Capture the cell that displays the provided text and extract its (x, y) central coordinate. 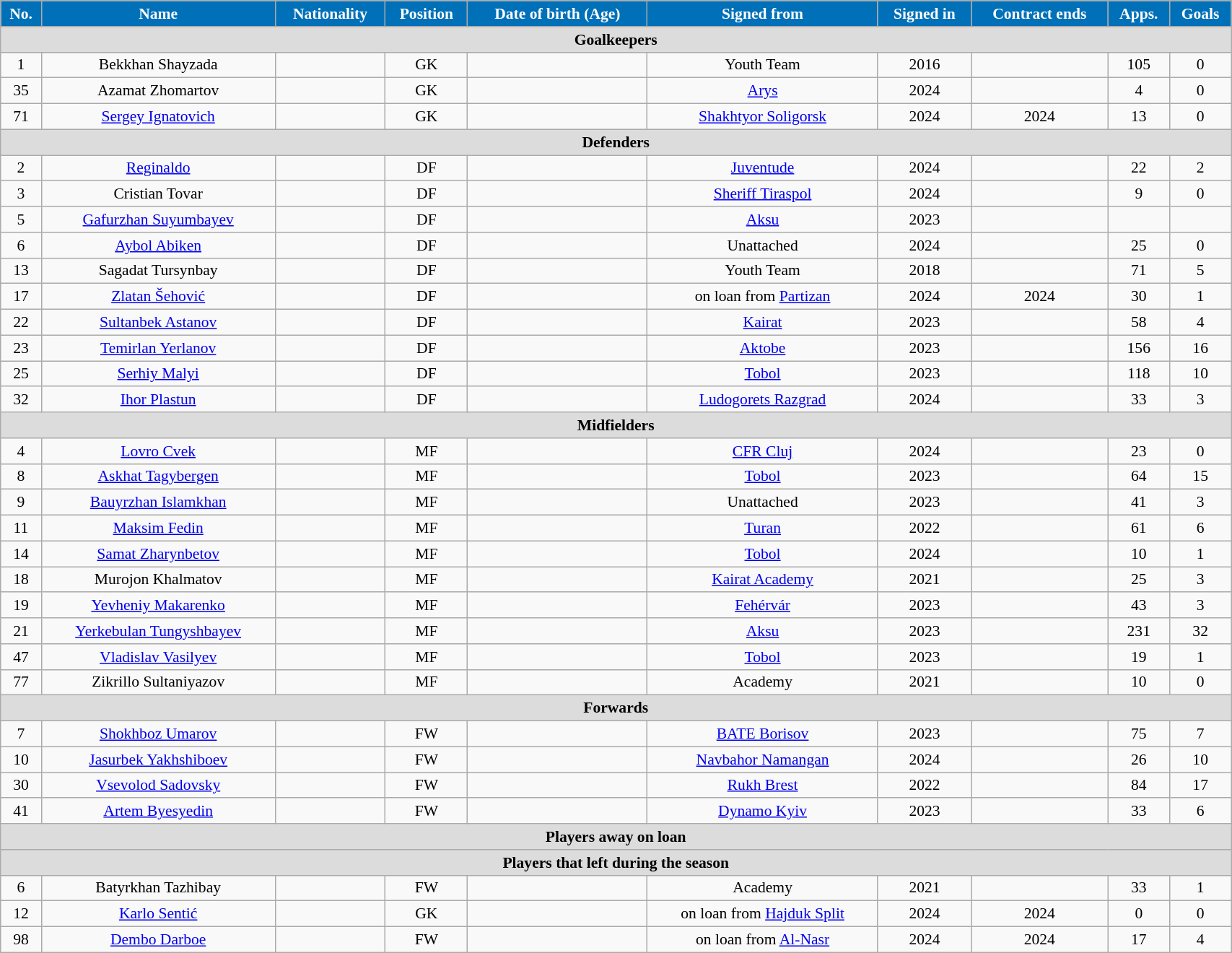
Sagadat Tursynbay (158, 271)
on loan from Hajduk Split (762, 914)
105 (1139, 65)
Midfielders (616, 425)
Juventude (762, 168)
on loan from Partizan (762, 297)
Serhiy Malyi (158, 374)
Jasurbek Yakhshiboev (158, 760)
Navbahor Namangan (762, 760)
Yerkebulan Tungyshbayev (158, 631)
Lovro Cvek (158, 451)
Goalkeepers (616, 40)
Contract ends (1039, 14)
Ludogorets Razgrad (762, 400)
Apps. (1139, 14)
15 (1201, 476)
Karlo Sentić (158, 914)
Ihor Plastun (158, 400)
Fehérvár (762, 606)
98 (22, 940)
Zlatan Šehović (158, 297)
Aybol Abiken (158, 245)
231 (1139, 631)
Turan (762, 528)
Maksim Fedin (158, 528)
35 (22, 91)
BATE Borisov (762, 734)
2016 (924, 65)
Forwards (616, 708)
Shokhboz Umarov (158, 734)
18 (22, 580)
118 (1139, 374)
Bekkhan Shayzada (158, 65)
Signed from (762, 14)
Defenders (616, 142)
14 (22, 554)
58 (1139, 323)
CFR Cluj (762, 451)
Artem Byesyedin (158, 811)
Yevheniy Makarenko (158, 606)
43 (1139, 606)
Vladislav Vasilyev (158, 657)
Vsevolod Sadovsky (158, 786)
8 (22, 476)
Aktobe (762, 348)
Temirlan Yerlanov (158, 348)
Murojon Khalmatov (158, 580)
Askhat Tagybergen (158, 476)
Name (158, 14)
No. (22, 14)
12 (22, 914)
2018 (924, 271)
Batyrkhan Tazhibay (158, 888)
Azamat Zhomartov (158, 91)
Players that left during the season (616, 863)
26 (1139, 760)
75 (1139, 734)
Position (427, 14)
84 (1139, 786)
Sergey Ignatovich (158, 117)
Goals (1201, 14)
Bauyrzhan Islamkhan (158, 502)
21 (22, 631)
Arys (762, 91)
Samat Zharynbetov (158, 554)
Shakhtyor Soligorsk (762, 117)
Date of birth (Age) (557, 14)
Sheriff Tiraspol (762, 194)
Gafurzhan Suyumbayev (158, 219)
Kairat Academy (762, 580)
47 (22, 657)
Nationality (331, 14)
Rukh Brest (762, 786)
77 (22, 682)
Kairat (762, 323)
Cristian Tovar (158, 194)
on loan from Al-Nasr (762, 940)
Players away on loan (616, 837)
Sultanbek Astanov (158, 323)
Dynamo Kyiv (762, 811)
Dembo Darboe (158, 940)
61 (1139, 528)
Signed in (924, 14)
16 (1201, 348)
156 (1139, 348)
11 (22, 528)
Reginaldo (158, 168)
Zikrillo Sultaniyazov (158, 682)
64 (1139, 476)
